Detect which cell encompasses the target text, then output its (X, Y) center coordinate. 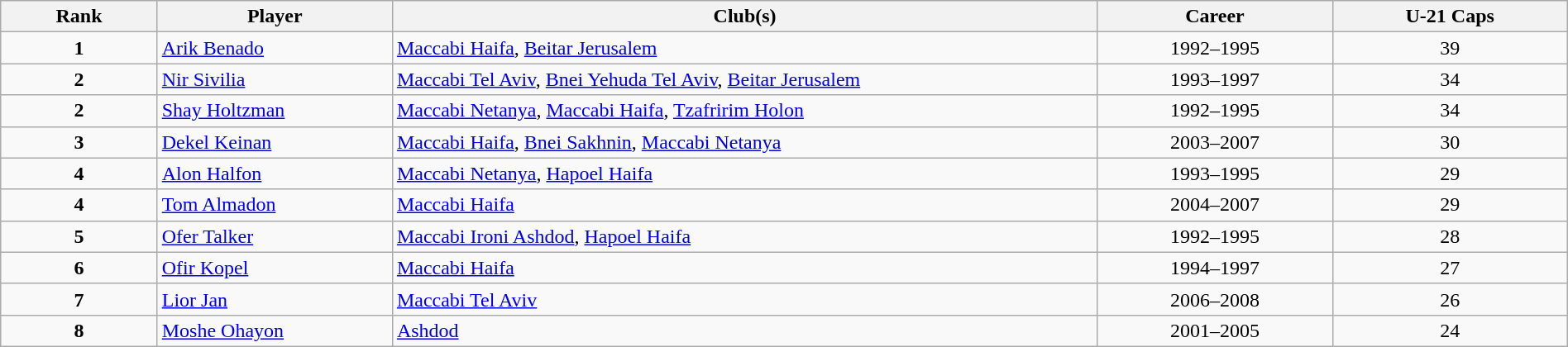
8 (79, 330)
U-21 Caps (1450, 17)
2001–2005 (1215, 330)
2003–2007 (1215, 142)
Career (1215, 17)
Ofer Talker (275, 236)
24 (1450, 330)
Ofir Kopel (275, 268)
Maccabi Tel Aviv (744, 299)
Club(s) (744, 17)
39 (1450, 48)
Maccabi Ironi Ashdod, Hapoel Haifa (744, 236)
27 (1450, 268)
1993–1997 (1215, 79)
Arik Benado (275, 48)
Rank (79, 17)
Maccabi Tel Aviv, Bnei Yehuda Tel Aviv, Beitar Jerusalem (744, 79)
7 (79, 299)
Nir Sivilia (275, 79)
1994–1997 (1215, 268)
1 (79, 48)
Player (275, 17)
6 (79, 268)
28 (1450, 236)
Ashdod (744, 330)
30 (1450, 142)
Maccabi Netanya, Maccabi Haifa, Tzafririm Holon (744, 111)
3 (79, 142)
2004–2007 (1215, 205)
Tom Almadon (275, 205)
Alon Halfon (275, 173)
Moshe Ohayon (275, 330)
Shay Holtzman (275, 111)
Lior Jan (275, 299)
26 (1450, 299)
Dekel Keinan (275, 142)
1993–1995 (1215, 173)
Maccabi Haifa, Bnei Sakhnin, Maccabi Netanya (744, 142)
Maccabi Netanya, Hapoel Haifa (744, 173)
5 (79, 236)
Maccabi Haifa, Beitar Jerusalem (744, 48)
2006–2008 (1215, 299)
